Return the [X, Y] coordinate for the center point of the cell that contains the specified text.  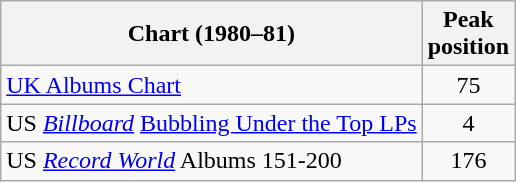
4 [468, 123]
UK Albums Chart [212, 85]
US Record World Albums 151-200 [212, 161]
176 [468, 161]
US Billboard Bubbling Under the Top LPs [212, 123]
Peakposition [468, 34]
Chart (1980–81) [212, 34]
75 [468, 85]
